Provide the [X, Y] coordinate of the cell's center where the given text is located.  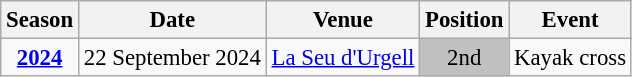
Kayak cross [570, 58]
2nd [464, 58]
Position [464, 20]
2024 [40, 58]
Date [172, 20]
Venue [342, 20]
La Seu d'Urgell [342, 58]
22 September 2024 [172, 58]
Event [570, 20]
Season [40, 20]
